Capture the cell that displays the provided text and extract its (x, y) central coordinate. 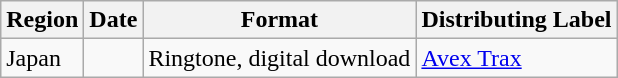
Avex Trax (516, 58)
Date (114, 20)
Region (42, 20)
Format (280, 20)
Ringtone, digital download (280, 58)
Distributing Label (516, 20)
Japan (42, 58)
